For the text-containing cell, return its midpoint in (x, y) coordinate format. 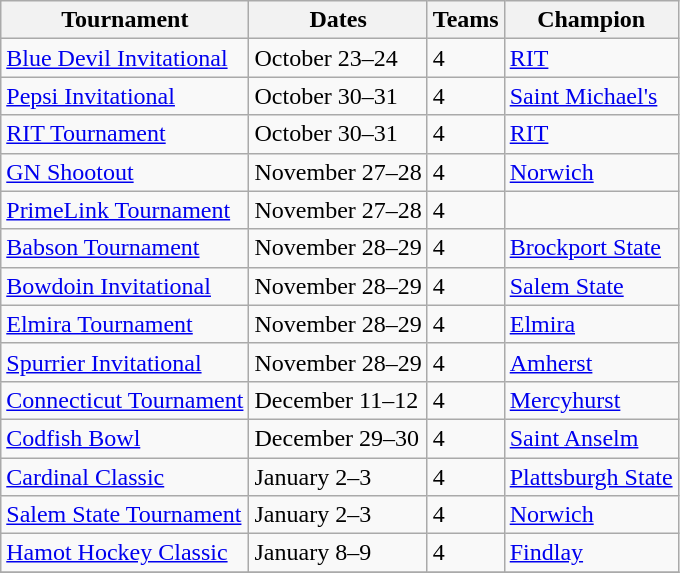
Elmira Tournament (125, 324)
Findlay (591, 553)
Hamot Hockey Classic (125, 553)
Cardinal Classic (125, 477)
Amherst (591, 362)
Blue Devil Invitational (125, 58)
GN Shootout (125, 172)
Babson Tournament (125, 248)
RIT Tournament (125, 134)
Plattsburgh State (591, 477)
Saint Anselm (591, 438)
December 11–12 (338, 400)
Saint Michael's (591, 96)
Spurrier Invitational (125, 362)
January 8–9 (338, 553)
Bowdoin Invitational (125, 286)
Connecticut Tournament (125, 400)
December 29–30 (338, 438)
Champion (591, 20)
Teams (466, 20)
October 23–24 (338, 58)
Codfish Bowl (125, 438)
PrimeLink Tournament (125, 210)
Tournament (125, 20)
Salem State Tournament (125, 515)
Salem State (591, 286)
Brockport State (591, 248)
Pepsi Invitational (125, 96)
Dates (338, 20)
Elmira (591, 324)
Mercyhurst (591, 400)
